Return (X, Y) of the center of cell containing provided text 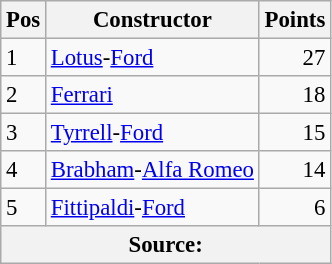
Pos (24, 20)
2 (24, 95)
Tyrrell-Ford (153, 133)
27 (294, 58)
3 (24, 133)
14 (294, 170)
15 (294, 133)
1 (24, 58)
Ferrari (153, 95)
Fittipaldi-Ford (153, 208)
Points (294, 20)
6 (294, 208)
5 (24, 208)
Constructor (153, 20)
Brabham-Alfa Romeo (153, 170)
18 (294, 95)
Source: (166, 245)
Lotus-Ford (153, 58)
4 (24, 170)
